Detect which cell encompasses the target text, then output its [x, y] center coordinate. 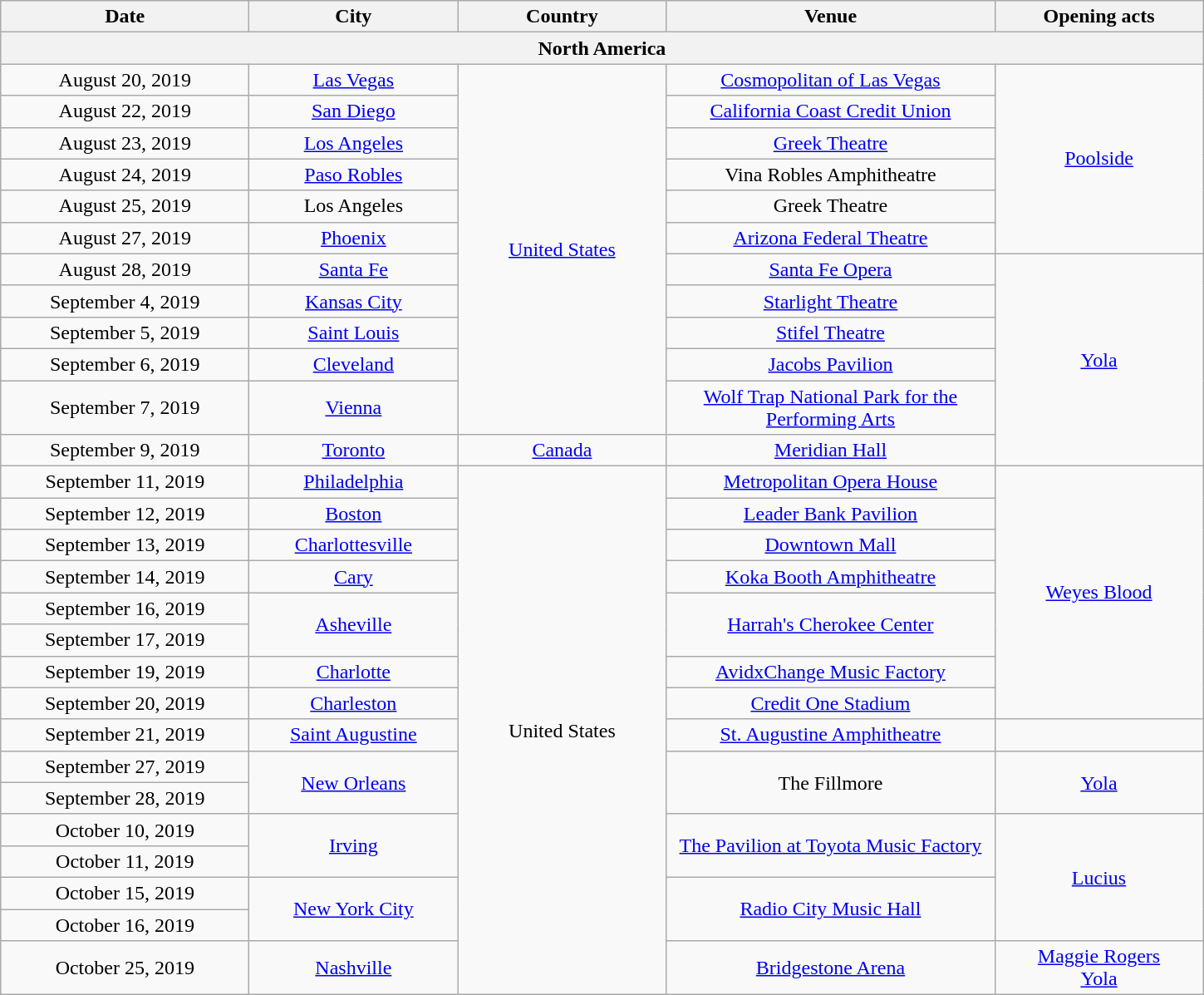
City [354, 17]
New Orleans [354, 782]
September 5, 2019 [125, 332]
Philadelphia [354, 482]
September 14, 2019 [125, 577]
September 21, 2019 [125, 735]
September 13, 2019 [125, 545]
Vienna [354, 407]
Asheville [354, 624]
Downtown Mall [831, 545]
August 25, 2019 [125, 206]
Arizona Federal Theatre [831, 238]
Meridian Hall [831, 451]
Harrah's Cherokee Center [831, 624]
September 20, 2019 [125, 703]
Paso Robles [354, 175]
Saint Louis [354, 332]
Koka Booth Amphitheatre [831, 577]
Wolf Trap National Park for the Performing Arts [831, 407]
Weyes Blood [1098, 593]
October 11, 2019 [125, 861]
Maggie RogersYola [1098, 968]
Nashville [354, 968]
Cleveland [354, 364]
September 4, 2019 [125, 301]
August 24, 2019 [125, 175]
AvidxChange Music Factory [831, 672]
Las Vegas [354, 80]
October 10, 2019 [125, 830]
Date [125, 17]
September 28, 2019 [125, 798]
October 25, 2019 [125, 968]
September 7, 2019 [125, 407]
San Diego [354, 111]
September 17, 2019 [125, 640]
Stifel Theatre [831, 332]
Metropolitan Opera House [831, 482]
Kansas City [354, 301]
August 27, 2019 [125, 238]
Lucius [1098, 877]
The Fillmore [831, 782]
Cosmopolitan of Las Vegas [831, 80]
North America [602, 48]
September 19, 2019 [125, 672]
Charlotte [354, 672]
September 9, 2019 [125, 451]
New York City [354, 909]
September 16, 2019 [125, 608]
Vina Robles Amphitheatre [831, 175]
August 22, 2019 [125, 111]
August 20, 2019 [125, 80]
The Pavilion at Toyota Music Factory [831, 845]
Charlottesville [354, 545]
September 6, 2019 [125, 364]
Saint Augustine [354, 735]
Credit One Stadium [831, 703]
Canada [562, 451]
Charleston [354, 703]
October 16, 2019 [125, 925]
St. Augustine Amphitheatre [831, 735]
Radio City Music Hall [831, 909]
Starlight Theatre [831, 301]
August 28, 2019 [125, 269]
August 23, 2019 [125, 143]
September 12, 2019 [125, 514]
Cary [354, 577]
Irving [354, 845]
Leader Bank Pavilion [831, 514]
Santa Fe Opera [831, 269]
Opening acts [1098, 17]
Poolside [1098, 159]
Boston [354, 514]
Country [562, 17]
Toronto [354, 451]
Venue [831, 17]
California Coast Credit Union [831, 111]
September 11, 2019 [125, 482]
September 27, 2019 [125, 766]
Phoenix [354, 238]
October 15, 2019 [125, 893]
Santa Fe [354, 269]
Bridgestone Arena [831, 968]
Jacobs Pavilion [831, 364]
